Capture the cell that displays the provided text and extract its [X, Y] central coordinate. 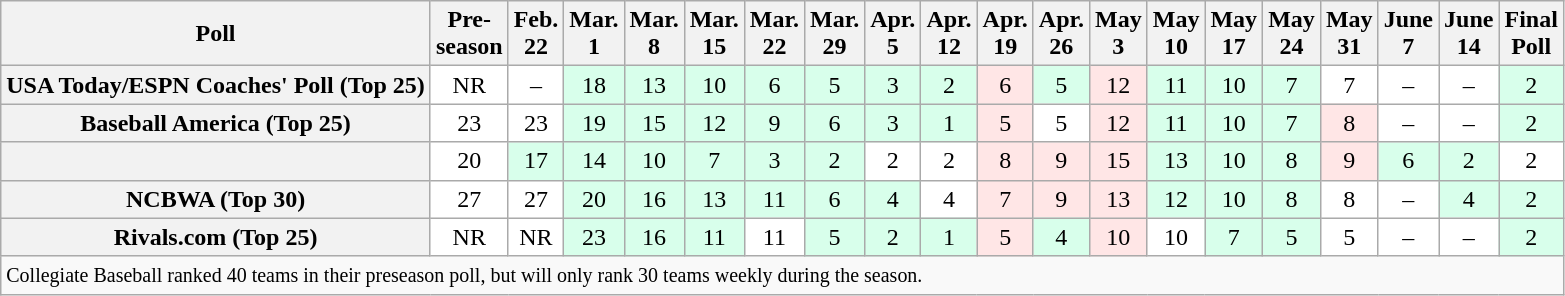
17 [536, 161]
May31 [1349, 34]
Apr.12 [949, 34]
June14 [1469, 34]
Apr.26 [1061, 34]
Mar.29 [834, 34]
Poll [216, 34]
May3 [1118, 34]
May10 [1176, 34]
Baseball America (Top 25) [216, 123]
Apr.5 [893, 34]
Pre-season [469, 34]
NCBWA (Top 30) [216, 199]
18 [594, 85]
Apr.19 [1005, 34]
Mar.15 [714, 34]
Feb.22 [536, 34]
May24 [1292, 34]
May17 [1234, 34]
Collegiate Baseball ranked 40 teams in their preseason poll, but will only rank 30 teams weekly during the season. [782, 275]
14 [594, 161]
19 [594, 123]
Mar.22 [774, 34]
June7 [1408, 34]
FinalPoll [1531, 34]
USA Today/ESPN Coaches' Poll (Top 25) [216, 85]
Mar.1 [594, 34]
Mar.8 [654, 34]
Rivals.com (Top 25) [216, 237]
